Extract the (x, y) coordinate from the center of the cell holding the provided text.  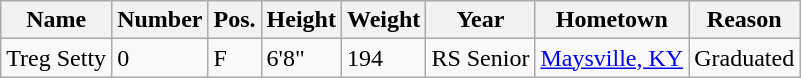
Maysville, KY (612, 58)
6'8" (301, 58)
Graduated (744, 58)
F (234, 58)
Year (480, 20)
Number (160, 20)
Name (56, 20)
Weight (383, 20)
Height (301, 20)
Pos. (234, 20)
0 (160, 58)
Treg Setty (56, 58)
Hometown (612, 20)
194 (383, 58)
RS Senior (480, 58)
Reason (744, 20)
